Return the (x, y) coordinate for the center point of the cell that contains the specified text.  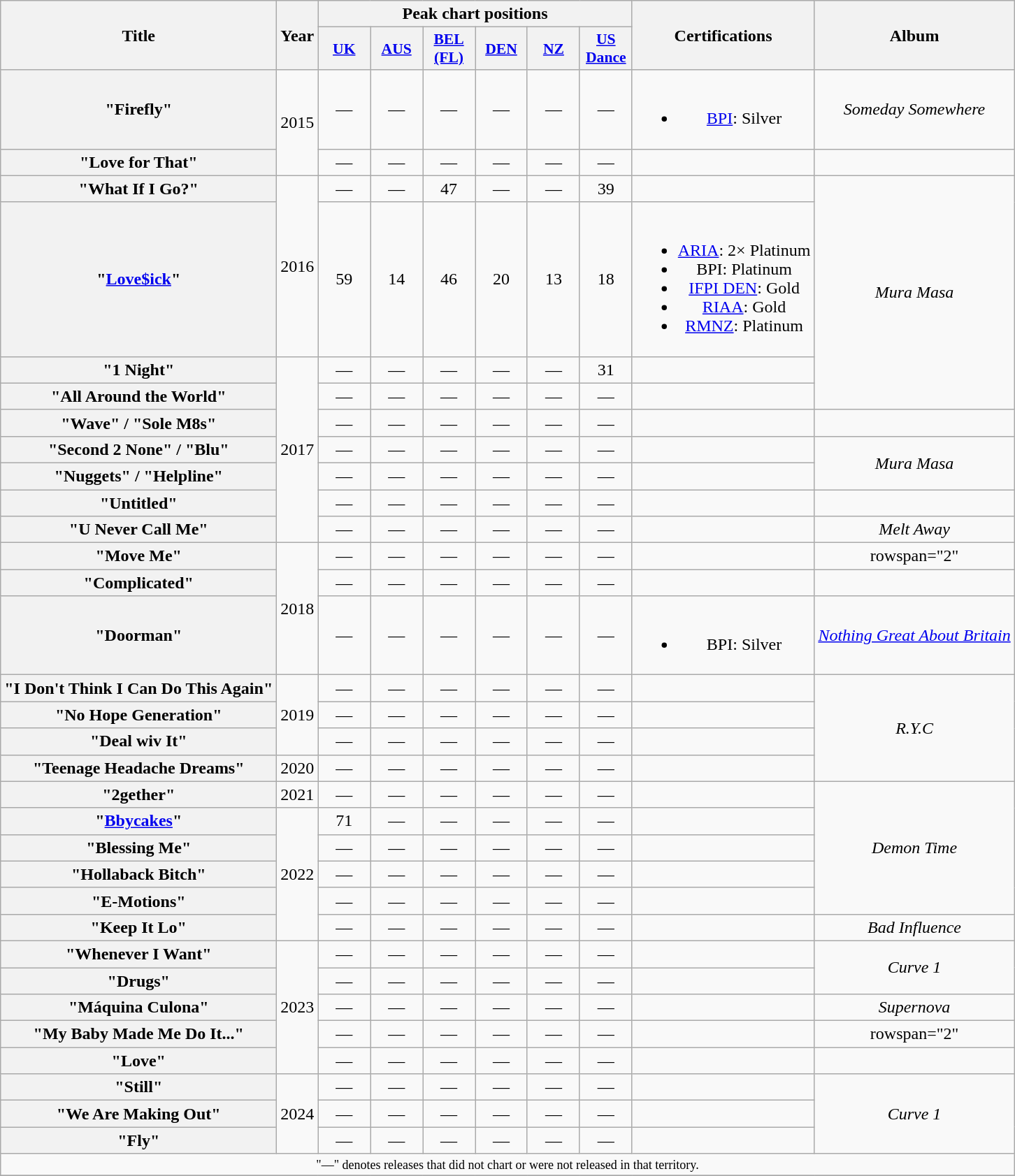
UK (344, 49)
2018 (298, 609)
"Still" (138, 1087)
"Keep It Lo" (138, 927)
DEN (502, 49)
"Máquina Culona" (138, 1008)
"Bbycakes" (138, 821)
"Fly" (138, 1140)
"Move Me" (138, 556)
2015 (298, 123)
14 (397, 280)
NZ (554, 49)
Title (138, 35)
"My Baby Made Me Do It..." (138, 1034)
"Teenage Headache Dreams" (138, 768)
"All Around the World" (138, 396)
AUS (397, 49)
"Love" (138, 1061)
2023 (298, 1007)
ARIA: 2× PlatinumBPI: PlatinumIFPI DEN: GoldRIAA: GoldRMNZ: Platinum (723, 280)
18 (605, 280)
"Drugs" (138, 980)
"Love$ick" (138, 280)
2016 (298, 266)
2021 (298, 794)
"—" denotes releases that did not chart or were not released in that territory. (507, 1164)
"I Don't Think I Can Do This Again" (138, 688)
13 (554, 280)
"Whenever I Want" (138, 954)
Certifications (723, 35)
39 (605, 189)
2024 (298, 1114)
"E-Motions" (138, 901)
"Complicated" (138, 583)
"What If I Go?" (138, 189)
2022 (298, 874)
Year (298, 35)
"Hollaback Bitch" (138, 874)
"Doorman" (138, 636)
Melt Away (914, 530)
"1 Night" (138, 370)
BEL(FL) (449, 49)
Someday Somewhere (914, 109)
Peak chart positions (475, 14)
46 (449, 280)
"Nuggets" / "Helpline" (138, 476)
"We Are Making Out" (138, 1114)
USDance (605, 49)
"2gether" (138, 794)
Album (914, 35)
R.Y.C (914, 728)
2019 (298, 715)
Demon Time (914, 848)
"Second 2 None" / "Blu" (138, 449)
"Untitled" (138, 502)
59 (344, 280)
Nothing Great About Britain (914, 636)
"Firefly" (138, 109)
"No Hope Generation" (138, 715)
"Wave" / "Sole M8s" (138, 423)
Bad Influence (914, 927)
71 (344, 821)
"Deal wiv It" (138, 741)
2020 (298, 768)
20 (502, 280)
31 (605, 370)
"U Never Call Me" (138, 530)
47 (449, 189)
"Love for That" (138, 162)
2017 (298, 449)
Supernova (914, 1008)
"Blessing Me" (138, 848)
